For the text-containing cell, return its midpoint in [x, y] coordinate format. 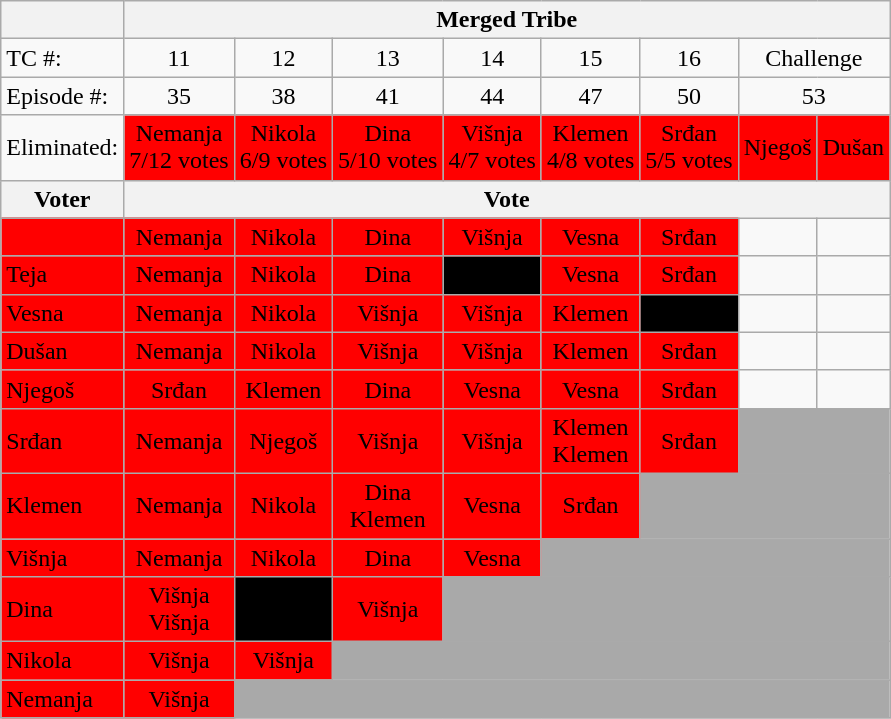
TC #: [62, 58]
Merged Tribe [507, 20]
KlemenKlemen [590, 440]
15 [590, 58]
44 [492, 96]
13 [388, 58]
50 [689, 96]
12 [283, 58]
Eliminated: [62, 148]
Klemen4/8 votes [590, 148]
Teja [62, 275]
Nemanja7/12 votes [179, 148]
Višnja4/7 votes [492, 148]
Nikola6/9 votes [283, 148]
38 [283, 96]
41 [388, 96]
Vote [507, 199]
14 [492, 58]
16 [689, 58]
Srđan5/5 votes [689, 148]
53 [814, 96]
35 [179, 96]
VišnjaVišnja [179, 610]
Voter [62, 199]
11 [179, 58]
Challenge [814, 58]
Dina5/10 votes [388, 148]
DinaKlemen [388, 506]
Episode #: [62, 96]
47 [590, 96]
